Provide the [X, Y] coordinate of the cell's center where the given text is located.  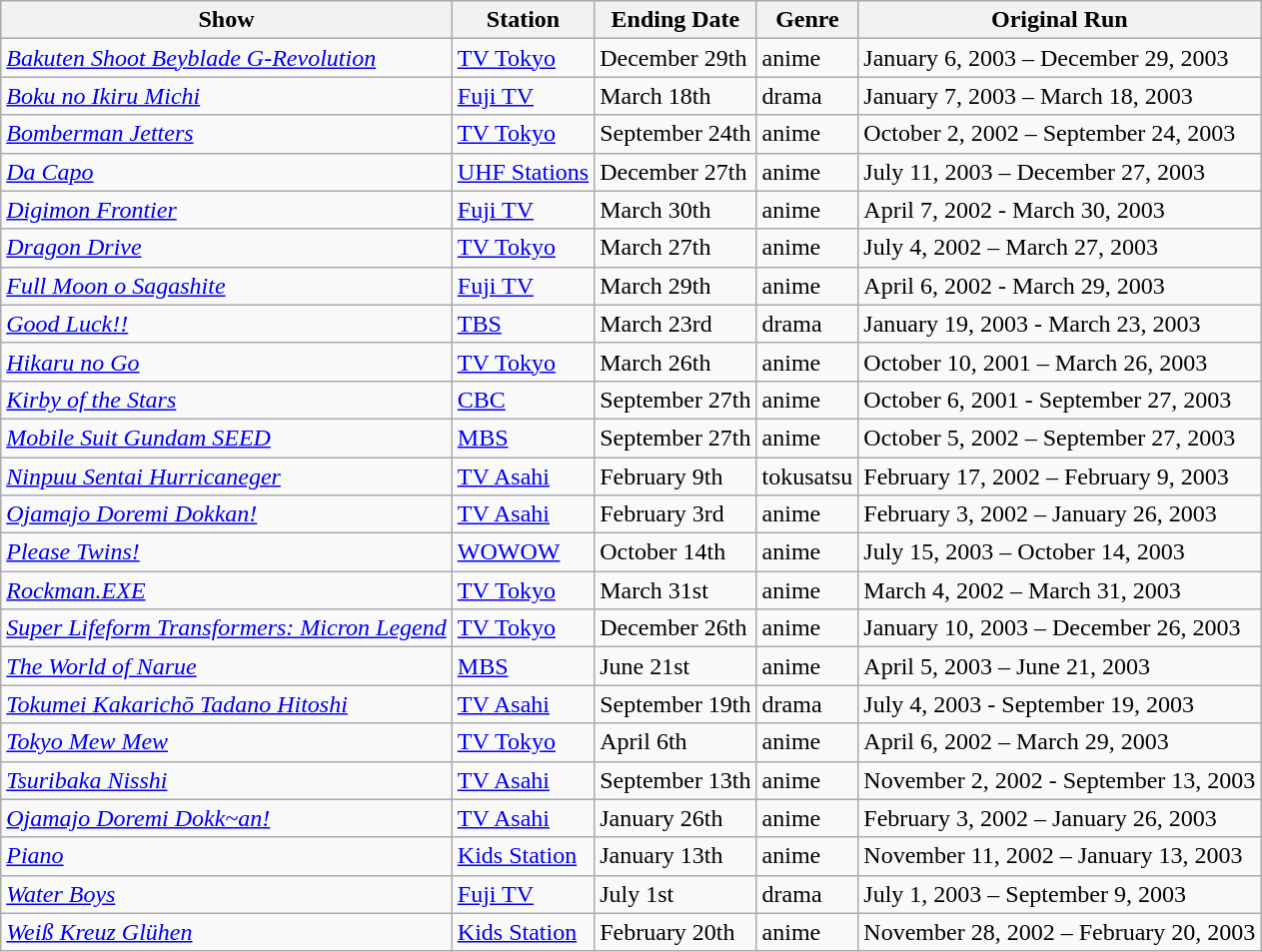
January 26th [675, 818]
January 10, 2003 – December 26, 2003 [1059, 628]
March 31st [675, 590]
December 29th [675, 58]
Ninpuu Sentai Hurricaneger [227, 476]
Mobile Suit Gundam SEED [227, 438]
CBC [523, 400]
September 19th [675, 704]
March 4, 2002 – March 31, 2003 [1059, 590]
April 6, 2002 – March 29, 2003 [1059, 742]
January 13th [675, 856]
January 19, 2003 - March 23, 2003 [1059, 324]
November 28, 2002 – February 20, 2003 [1059, 932]
Tokumei Kakarichō Tadano Hitoshi [227, 704]
February 3rd [675, 514]
Da Capo [227, 172]
March 18th [675, 96]
November 2, 2002 - September 13, 2003 [1059, 780]
February 17, 2002 – February 9, 2003 [1059, 476]
June 21st [675, 666]
October 5, 2002 – September 27, 2003 [1059, 438]
February 9th [675, 476]
October 2, 2002 – September 24, 2003 [1059, 134]
UHF Stations [523, 172]
March 26th [675, 362]
Original Run [1059, 20]
Ojamajo Doremi Dokk~an! [227, 818]
July 15, 2003 – October 14, 2003 [1059, 552]
April 7, 2002 - March 30, 2003 [1059, 210]
Full Moon o Sagashite [227, 286]
TBS [523, 324]
The World of Narue [227, 666]
Weiß Kreuz Glühen [227, 932]
July 1st [675, 894]
Show [227, 20]
Tokyo Mew Mew [227, 742]
December 26th [675, 628]
April 5, 2003 – June 21, 2003 [1059, 666]
September 13th [675, 780]
Please Twins! [227, 552]
Ending Date [675, 20]
Digimon Frontier [227, 210]
September 24th [675, 134]
Rockman.EXE [227, 590]
July 11, 2003 – December 27, 2003 [1059, 172]
Boku no Ikiru Michi [227, 96]
March 30th [675, 210]
Good Luck!! [227, 324]
Tsuribaka Nisshi [227, 780]
April 6, 2002 - March 29, 2003 [1059, 286]
Ojamajo Doremi Dokkan! [227, 514]
March 23rd [675, 324]
December 27th [675, 172]
October 10, 2001 – March 26, 2003 [1059, 362]
October 6, 2001 - September 27, 2003 [1059, 400]
Kirby of the Stars [227, 400]
July 4, 2002 – March 27, 2003 [1059, 248]
January 7, 2003 – March 18, 2003 [1059, 96]
Piano [227, 856]
WOWOW [523, 552]
tokusatsu [807, 476]
Super Lifeform Transformers: Micron Legend [227, 628]
March 29th [675, 286]
January 6, 2003 – December 29, 2003 [1059, 58]
April 6th [675, 742]
Station [523, 20]
February 20th [675, 932]
October 14th [675, 552]
Water Boys [227, 894]
Bomberman Jetters [227, 134]
July 1, 2003 – September 9, 2003 [1059, 894]
July 4, 2003 - September 19, 2003 [1059, 704]
Hikaru no Go [227, 362]
Dragon Drive [227, 248]
Bakuten Shoot Beyblade G-Revolution [227, 58]
March 27th [675, 248]
November 11, 2002 – January 13, 2003 [1059, 856]
Genre [807, 20]
